Locate the cell with the specified text and output its (X, Y) center coordinate. 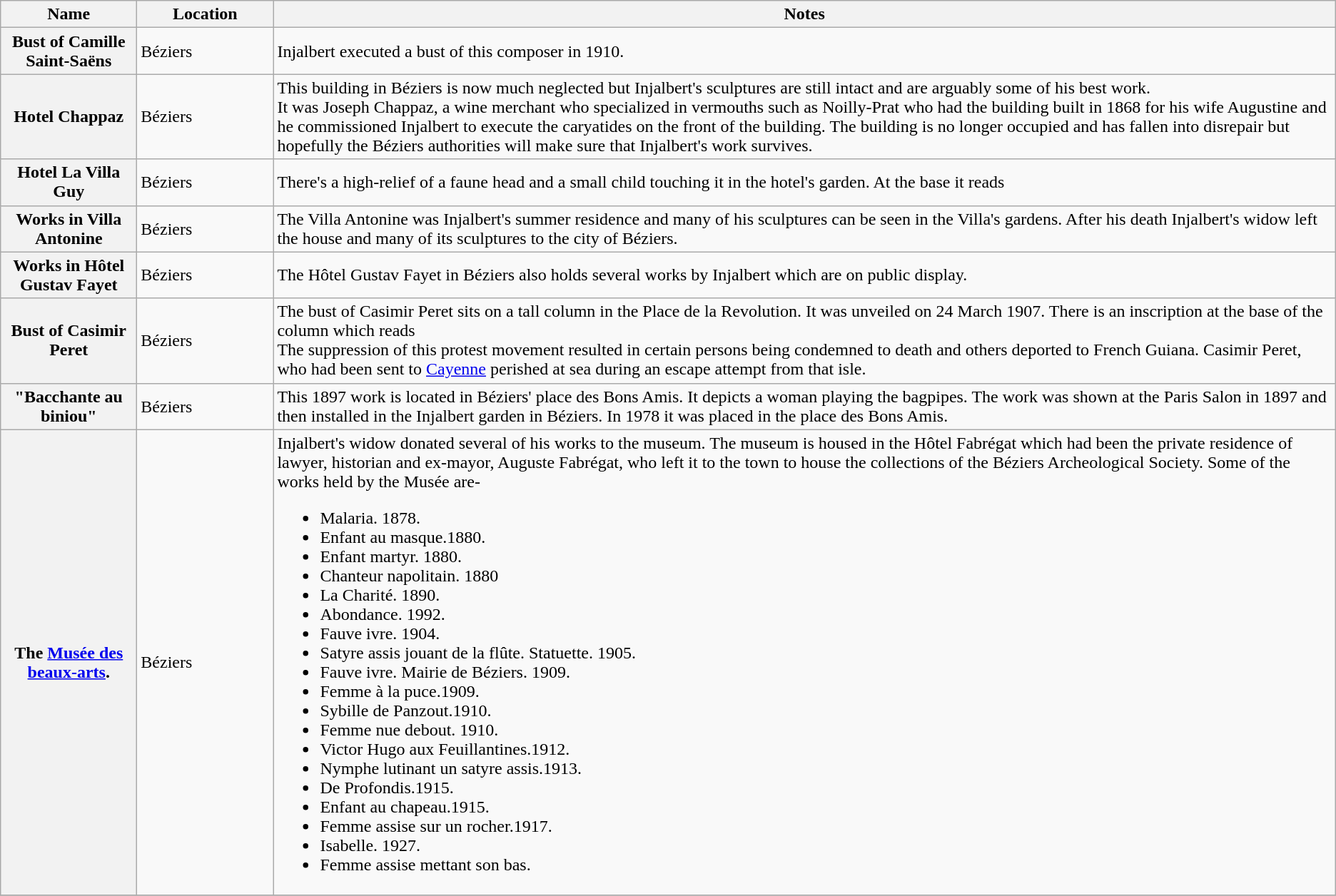
Works in Villa Antonine (69, 228)
There's a high-relief of a faune head and a small child touching it in the hotel's garden. At the base it reads (804, 183)
The Musée des beaux-arts. (69, 662)
Bust of Camille Saint-Saëns (69, 51)
Hotel La Villa Guy (69, 183)
Location (206, 14)
Hotel Chappaz (69, 117)
Works in Hôtel Gustav Fayet (69, 275)
The Hôtel Gustav Fayet in Béziers also holds several works by Injalbert which are on public display. (804, 275)
Injalbert executed a bust of this composer in 1910. (804, 51)
Notes (804, 14)
Name (69, 14)
Bust of Casimir Peret (69, 341)
"Bacchante au biniou" (69, 407)
